Capture the cell that displays the provided text and extract its (X, Y) central coordinate. 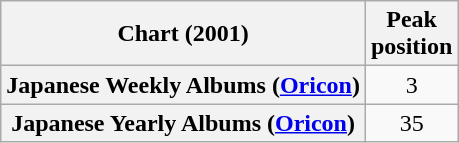
35 (411, 123)
Chart (2001) (184, 34)
Japanese Yearly Albums (Oricon) (184, 123)
Japanese Weekly Albums (Oricon) (184, 85)
3 (411, 85)
Peakposition (411, 34)
